Scan for the cell matching the given text and deliver its [x, y] coordinate at center. 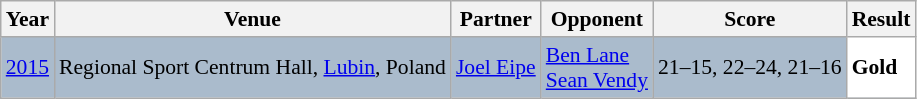
Joel Eipe [496, 68]
21–15, 22–24, 21–16 [750, 68]
Year [28, 19]
Venue [252, 19]
Gold [882, 68]
Result [882, 19]
Regional Sport Centrum Hall, Lubin, Poland [252, 68]
Ben Lane Sean Vendy [597, 68]
Score [750, 19]
2015 [28, 68]
Partner [496, 19]
Opponent [597, 19]
